Pinpoint the cell where the given text exists, returning its (x, y) midpoint coordinate. 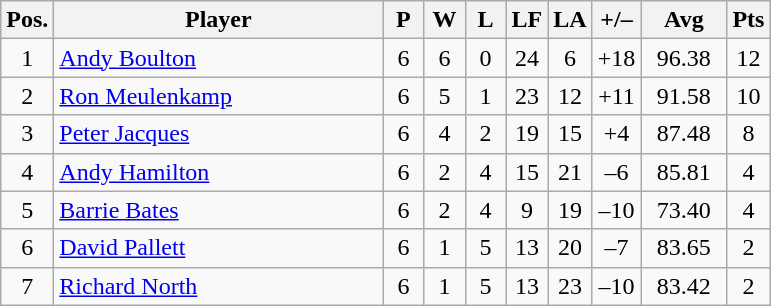
LF (527, 20)
L (486, 20)
Ron Meulenkamp (218, 96)
–7 (616, 248)
P (404, 20)
Avg (684, 20)
87.48 (684, 134)
7 (28, 286)
73.40 (684, 210)
+/– (616, 20)
Pts (748, 20)
Pos. (28, 20)
9 (527, 210)
Andy Hamilton (218, 172)
10 (748, 96)
24 (527, 58)
Barrie Bates (218, 210)
–6 (616, 172)
David Pallett (218, 248)
83.65 (684, 248)
83.42 (684, 286)
91.58 (684, 96)
LA (570, 20)
+11 (616, 96)
8 (748, 134)
3 (28, 134)
+18 (616, 58)
+4 (616, 134)
Andy Boulton (218, 58)
Peter Jacques (218, 134)
0 (486, 58)
W (444, 20)
21 (570, 172)
Richard North (218, 286)
85.81 (684, 172)
Player (218, 20)
20 (570, 248)
96.38 (684, 58)
